Output the [X, Y] coordinate of the center of the cell containing the given text.  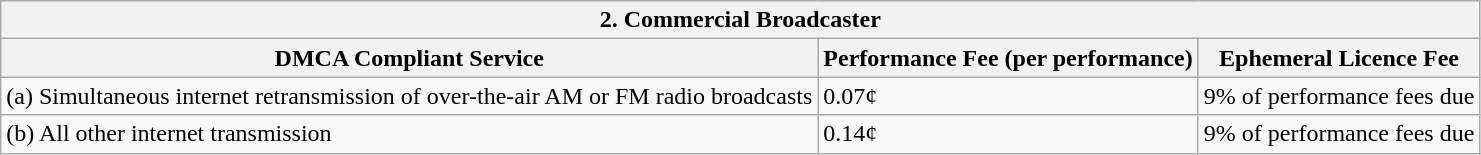
Ephemeral Licence Fee [1339, 58]
(a) Simultaneous internet retransmission of over-the-air AM or FM radio broadcasts [410, 96]
2. Commercial Broadcaster [740, 20]
(b) All other internet transmission [410, 134]
0.14¢ [1008, 134]
Performance Fee (per performance) [1008, 58]
0.07¢ [1008, 96]
DMCA Compliant Service [410, 58]
